Locate the cell with the specified text and output its [x, y] center coordinate. 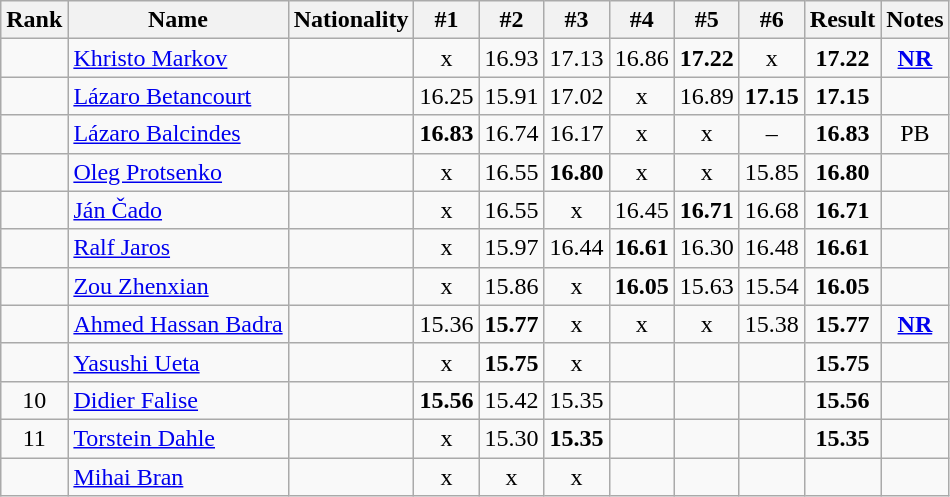
#3 [576, 20]
16.44 [576, 248]
15.86 [512, 286]
Oleg Protsenko [178, 172]
17.13 [576, 58]
16.17 [576, 134]
15.97 [512, 248]
Mihai Bran [178, 477]
10 [34, 400]
16.48 [772, 248]
Nationality [351, 20]
Didier Falise [178, 400]
16.93 [512, 58]
Ahmed Hassan Badra [178, 324]
16.30 [706, 248]
16.74 [512, 134]
Lázaro Betancourt [178, 96]
#4 [642, 20]
Ján Čado [178, 210]
15.36 [446, 324]
#2 [512, 20]
16.68 [772, 210]
11 [34, 438]
15.38 [772, 324]
Ralf Jaros [178, 248]
15.42 [512, 400]
Zou Zhenxian [178, 286]
15.30 [512, 438]
#6 [772, 20]
Yasushi Ueta [178, 362]
15.91 [512, 96]
Khristo Markov [178, 58]
Lázaro Balcindes [178, 134]
16.25 [446, 96]
#1 [446, 20]
– [772, 134]
15.85 [772, 172]
Name [178, 20]
#5 [706, 20]
Torstein Dahle [178, 438]
16.86 [642, 58]
16.45 [642, 210]
Rank [34, 20]
Result [842, 20]
Notes [915, 20]
16.89 [706, 96]
15.54 [772, 286]
PB [915, 134]
17.02 [576, 96]
15.63 [706, 286]
